Detect which cell encompasses the target text, then output its (X, Y) center coordinate. 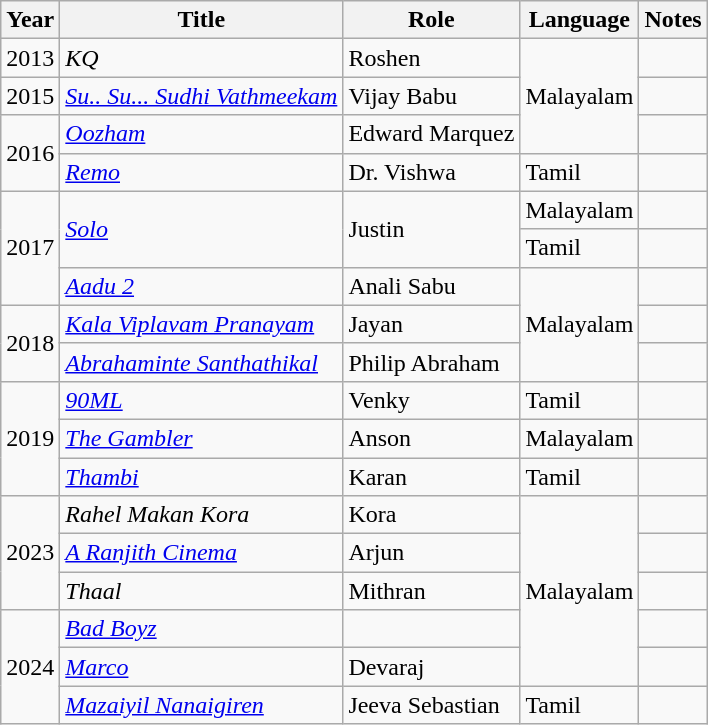
Role (432, 20)
Mithran (432, 591)
Edward Marquez (432, 134)
Rahel Makan Kora (202, 515)
Roshen (432, 58)
Solo (202, 229)
2017 (30, 248)
2023 (30, 553)
Anali Sabu (432, 286)
Thaal (202, 591)
Philip Abraham (432, 362)
Anson (432, 438)
2013 (30, 58)
A Ranjith Cinema (202, 553)
Dr. Vishwa (432, 172)
Title (202, 20)
Thambi (202, 477)
The Gambler (202, 438)
Justin (432, 229)
2016 (30, 153)
Vijay Babu (432, 96)
Aadu 2 (202, 286)
Devaraj (432, 667)
Venky (432, 400)
2015 (30, 96)
90ML (202, 400)
Kala Viplavam Pranayam (202, 324)
Remo (202, 172)
2024 (30, 667)
Arjun (432, 553)
Kora (432, 515)
2019 (30, 438)
Notes (673, 20)
Year (30, 20)
Abrahaminte Santhathikal (202, 362)
Bad Boyz (202, 629)
Marco (202, 667)
Karan (432, 477)
Jeeva Sebastian (432, 705)
Language (580, 20)
Su.. Su... Sudhi Vathmeekam (202, 96)
KQ (202, 58)
Mazaiyil Nanaigiren (202, 705)
Jayan (432, 324)
Oozham (202, 134)
2018 (30, 343)
